Return the (X, Y) coordinate for the center point of the cell that contains the specified text.  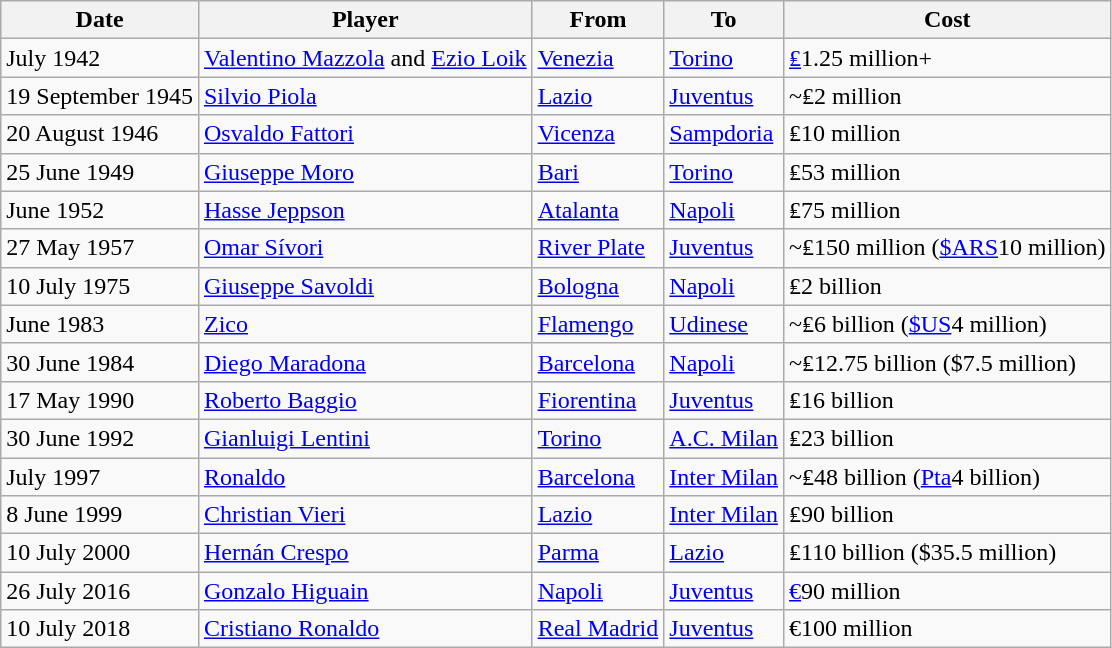
₤1.25 million+ (948, 58)
€100 million (948, 629)
Atalanta (598, 210)
Ronaldo (365, 477)
Roberto Baggio (365, 400)
₤110 billion ($35.5 million) (948, 553)
Giuseppe Moro (365, 172)
€90 million (948, 591)
Diego Maradona (365, 362)
~₤150 million ($ARS10 million) (948, 248)
30 June 1992 (100, 438)
Udinese (724, 324)
Venezia (598, 58)
June 1983 (100, 324)
Christian Vieri (365, 515)
Bari (598, 172)
Hernán Crespo (365, 553)
26 July 2016 (100, 591)
July 1942 (100, 58)
From (598, 20)
July 1997 (100, 477)
₤16 billion (948, 400)
17 May 1990 (100, 400)
Player (365, 20)
Date (100, 20)
~₤6 billion ($US4 million) (948, 324)
River Plate (598, 248)
10 July 2018 (100, 629)
June 1952 (100, 210)
~₤48 billion (Pta4 billion) (948, 477)
Omar Sívori (365, 248)
₤2 billion (948, 286)
25 June 1949 (100, 172)
8 June 1999 (100, 515)
Silvio Piola (365, 96)
Cost (948, 20)
Cristiano Ronaldo (365, 629)
~₤2 million (948, 96)
Giuseppe Savoldi (365, 286)
10 July 2000 (100, 553)
To (724, 20)
~₤12.75 billion ($7.5 million) (948, 362)
Sampdoria (724, 134)
Bologna (598, 286)
20 August 1946 (100, 134)
₤75 million (948, 210)
₤53 million (948, 172)
Gonzalo Higuain (365, 591)
Real Madrid (598, 629)
₤23 billion (948, 438)
Vicenza (598, 134)
Fiorentina (598, 400)
₤90 billion (948, 515)
A.C. Milan (724, 438)
Hasse Jeppson (365, 210)
₤10 million (948, 134)
Zico (365, 324)
30 June 1984 (100, 362)
Flamengo (598, 324)
Valentino Mazzola and Ezio Loik (365, 58)
Parma (598, 553)
27 May 1957 (100, 248)
Gianluigi Lentini (365, 438)
10 July 1975 (100, 286)
Osvaldo Fattori (365, 134)
19 September 1945 (100, 96)
